Find where the given text appears and provide that cell's center as [x, y] coordinate. 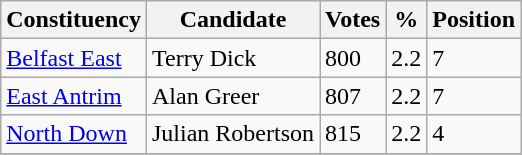
Candidate [232, 20]
Julian Robertson [232, 134]
% [406, 20]
800 [353, 58]
4 [474, 134]
Constituency [74, 20]
815 [353, 134]
Terry Dick [232, 58]
North Down [74, 134]
807 [353, 96]
East Antrim [74, 96]
Position [474, 20]
Belfast East [74, 58]
Votes [353, 20]
Alan Greer [232, 96]
